Provide the [x, y] coordinate of the cell's center where the given text is located.  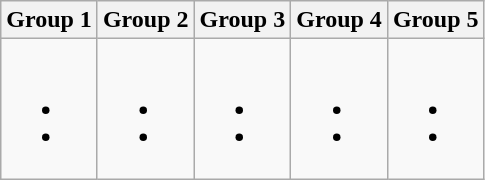
Group 2 [146, 20]
Group 5 [436, 20]
Group 1 [50, 20]
Group 4 [340, 20]
Group 3 [242, 20]
